Search for the cell housing the specified text and yield its [X, Y] center coordinate. 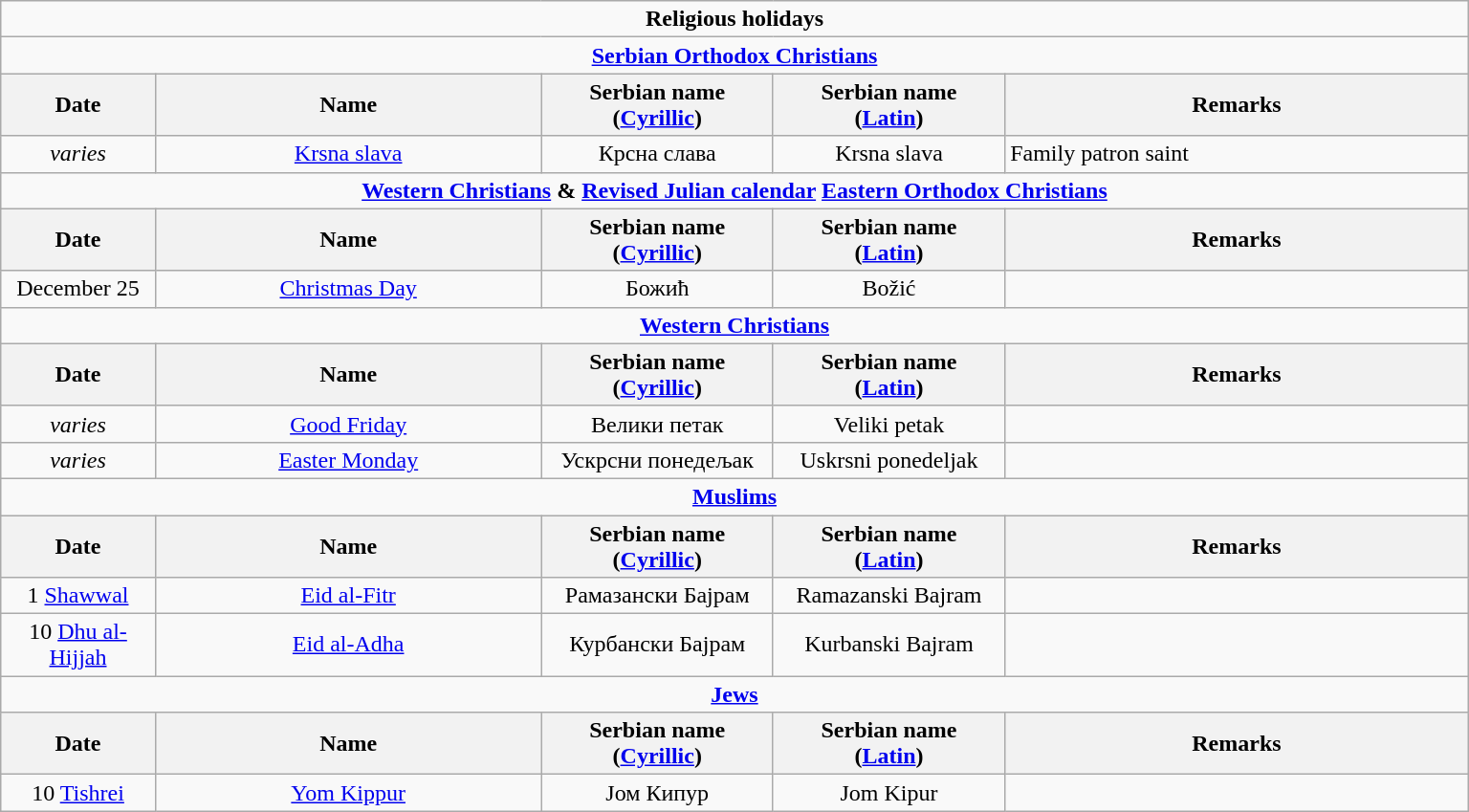
Курбански Бајрам [657, 645]
Western Christians [734, 325]
Jews [734, 694]
Крсна слава [657, 154]
Ускрсни понедељак [657, 460]
Велики петак [657, 424]
Рамазански Бајрам [657, 596]
10 Tishrei [78, 793]
December 25 [78, 289]
Western Christians & Revised Julian calendar Eastern Orthodox Christians [734, 190]
Uskrsni ponedeljak [888, 460]
Jom Kipur [888, 793]
Serbian Orthodox Christians [734, 55]
Muslims [734, 496]
Good Friday [348, 424]
Easter Monday [348, 460]
Eid al-Fitr [348, 596]
10 Dhu al-Hijjah [78, 645]
Veliki petak [888, 424]
1 Shawwal [78, 596]
Eid al-Adha [348, 645]
Family patron saint [1238, 154]
Christmas Day [348, 289]
Јом Кипур [657, 793]
Božić [888, 289]
Ramazanski Bajram [888, 596]
Kurbanski Bajram [888, 645]
Yom Kippur [348, 793]
Божић [657, 289]
Religious holidays [734, 19]
